Scan for the cell matching the given text and deliver its [X, Y] coordinate at center. 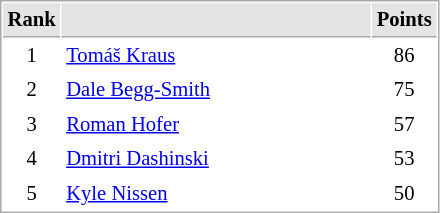
57 [404, 124]
75 [404, 90]
Rank [32, 20]
86 [404, 56]
1 [32, 56]
Tomáš Kraus [216, 56]
4 [32, 158]
Roman Hofer [216, 124]
Kyle Nissen [216, 194]
Points [404, 20]
53 [404, 158]
50 [404, 194]
5 [32, 194]
Dale Begg-Smith [216, 90]
3 [32, 124]
Dmitri Dashinski [216, 158]
2 [32, 90]
